Extract the (X, Y) coordinate from the center of the cell holding the provided text.  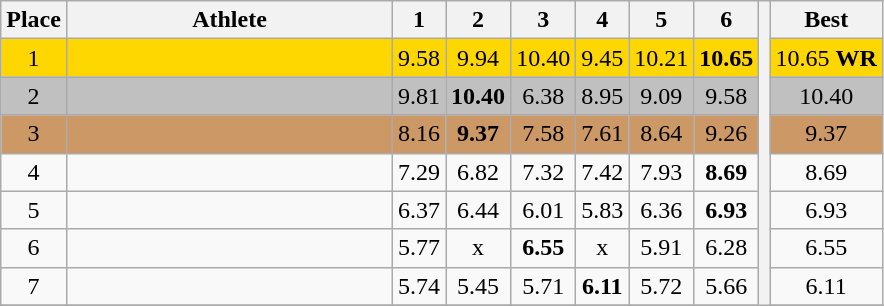
Place (34, 20)
10.65 WR (826, 58)
6.36 (662, 210)
7 (34, 286)
9.81 (420, 96)
5.74 (420, 286)
7.32 (544, 172)
5.72 (662, 286)
9.26 (726, 134)
10.21 (662, 58)
7.42 (602, 172)
6.28 (726, 248)
7.29 (420, 172)
7.58 (544, 134)
10.65 (726, 58)
7.93 (662, 172)
6.82 (478, 172)
8.64 (662, 134)
8.95 (602, 96)
6.37 (420, 210)
6.44 (478, 210)
5.45 (478, 286)
Best (826, 20)
5.91 (662, 248)
9.09 (662, 96)
5.77 (420, 248)
6.38 (544, 96)
5.83 (602, 210)
6.01 (544, 210)
9.45 (602, 58)
7.61 (602, 134)
5.66 (726, 286)
8.16 (420, 134)
Athlete (229, 20)
5.71 (544, 286)
9.94 (478, 58)
